Return [x, y] of the center of cell containing provided text 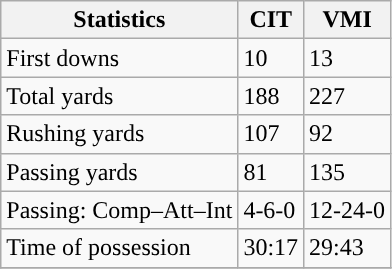
188 [271, 96]
Statistics [120, 20]
First downs [120, 58]
135 [348, 172]
4-6-0 [271, 210]
VMI [348, 20]
30:17 [271, 248]
Time of possession [120, 248]
92 [348, 134]
Rushing yards [120, 134]
Passing yards [120, 172]
227 [348, 96]
29:43 [348, 248]
Total yards [120, 96]
Passing: Comp–Att–Int [120, 210]
CIT [271, 20]
81 [271, 172]
107 [271, 134]
12-24-0 [348, 210]
13 [348, 58]
10 [271, 58]
